Scan for the cell matching the given text and deliver its (X, Y) coordinate at center. 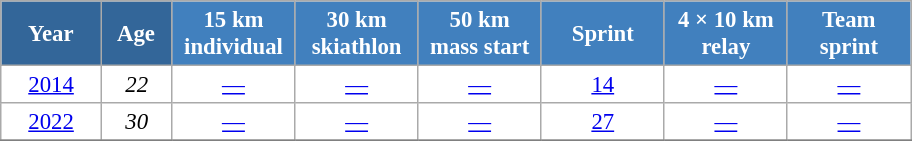
27 (602, 122)
22 (136, 85)
15 km individual (234, 34)
14 (602, 85)
30 (136, 122)
Age (136, 34)
2014 (52, 85)
Year (52, 34)
Sprint (602, 34)
50 km mass start (480, 34)
4 × 10 km relay (726, 34)
Team sprint (848, 34)
30 km skiathlon (356, 34)
2022 (52, 122)
